Detect which cell encompasses the target text, then output its [X, Y] center coordinate. 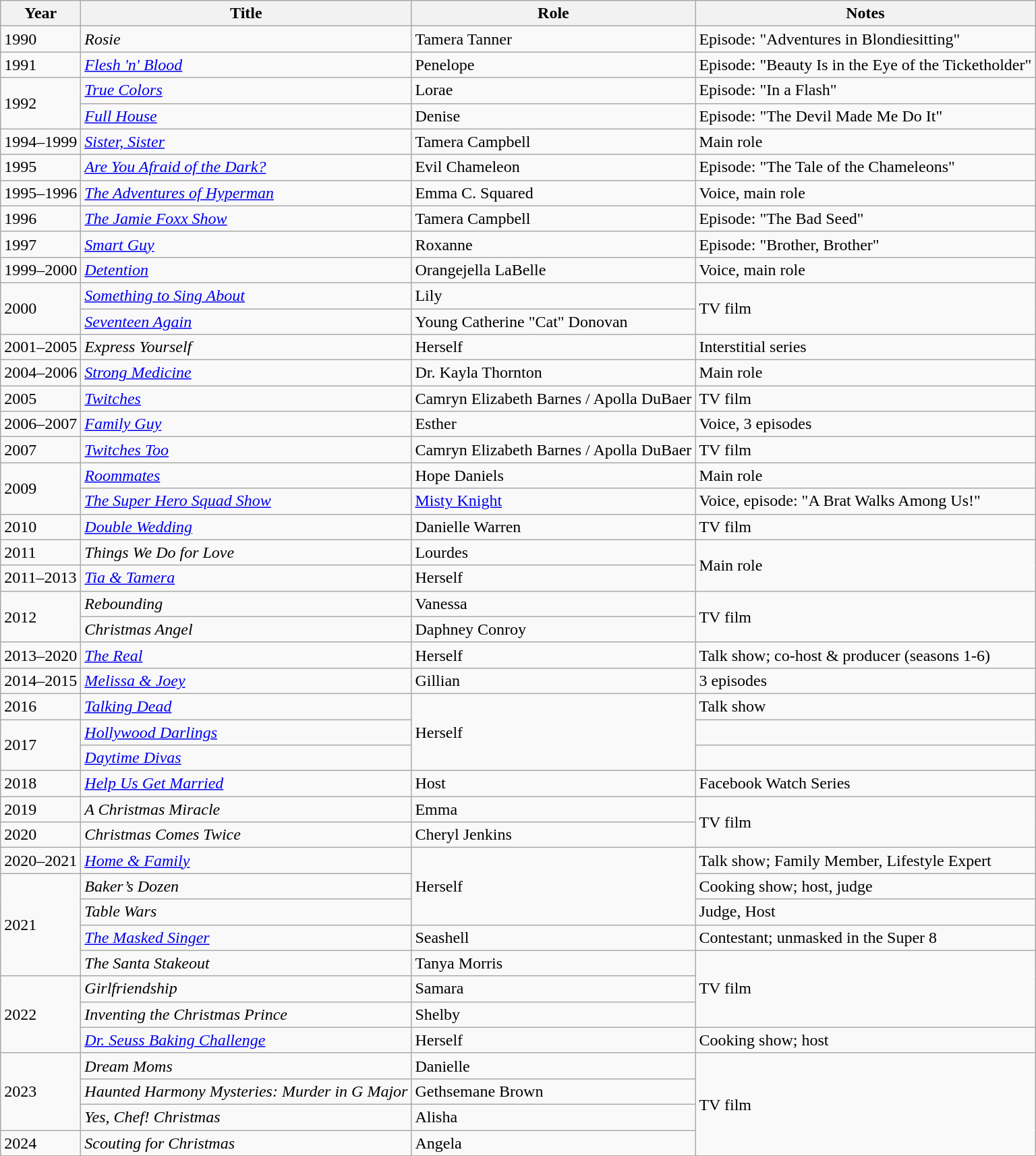
2019 [40, 809]
Help Us Get Married [246, 784]
Hope Daniels [553, 475]
2021 [40, 925]
Host [553, 784]
2010 [40, 527]
Voice, 3 episodes [865, 424]
3 episodes [865, 681]
Smart Guy [246, 244]
2022 [40, 1014]
Home & Family [246, 861]
Shelby [553, 1014]
Samara [553, 989]
Young Catherine "Cat" Donovan [553, 322]
1995 [40, 167]
Cooking show; host, judge [865, 886]
2018 [40, 784]
Cheryl Jenkins [553, 835]
A Christmas Miracle [246, 809]
Dr. Kayla Thornton [553, 373]
Detention [246, 270]
2024 [40, 1143]
Christmas Angel [246, 629]
Melissa & Joey [246, 681]
Role [553, 13]
Tia & Tamera [246, 578]
2013–2020 [40, 655]
Talk show; co-host & producer (seasons 1-6) [865, 655]
Voice, episode: "A Brat Walks Among Us!" [865, 501]
Notes [865, 13]
1997 [40, 244]
Lily [553, 295]
Gethsemane Brown [553, 1091]
1994–1999 [40, 142]
2009 [40, 488]
Daytime Divas [246, 758]
Emma C. Squared [553, 193]
Episode: "Adventures in Blondiesitting" [865, 39]
Danielle Warren [553, 527]
2011 [40, 552]
Gillian [553, 681]
Dr. Seuss Baking Challenge [246, 1040]
Talking Dead [246, 706]
Table Wars [246, 912]
2020 [40, 835]
Cooking show; host [865, 1040]
The Real [246, 655]
The Super Hero Squad Show [246, 501]
2004–2006 [40, 373]
Daphney Conroy [553, 629]
Girlfriendship [246, 989]
Emma [553, 809]
The Adventures of Hyperman [246, 193]
Inventing the Christmas Prince [246, 1014]
2007 [40, 450]
Alisha [553, 1117]
1992 [40, 103]
Episode: "Brother, Brother" [865, 244]
Yes, Chef! Christmas [246, 1117]
Rosie [246, 39]
Scouting for Christmas [246, 1143]
Episode: "The Tale of the Chameleons" [865, 167]
Interstitial series [865, 347]
Danielle [553, 1066]
Christmas Comes Twice [246, 835]
Contestant; unmasked in the Super 8 [865, 937]
Roommates [246, 475]
Things We Do for Love [246, 552]
Sister, Sister [246, 142]
Something to Sing About [246, 295]
2006–2007 [40, 424]
1991 [40, 65]
True Colors [246, 90]
Orangejella LaBelle [553, 270]
Angela [553, 1143]
Tamera Tanner [553, 39]
Baker’s Dozen [246, 886]
1995–1996 [40, 193]
1999–2000 [40, 270]
Vanessa [553, 604]
Evil Chameleon [553, 167]
2011–2013 [40, 578]
2012 [40, 616]
The Santa Stakeout [246, 963]
Tanya Morris [553, 963]
Seventeen Again [246, 322]
2016 [40, 706]
2000 [40, 308]
Lorae [553, 90]
Double Wedding [246, 527]
Family Guy [246, 424]
Episode: "In a Flash" [865, 90]
2014–2015 [40, 681]
Dream Moms [246, 1066]
Are You Afraid of the Dark? [246, 167]
Talk show [865, 706]
Penelope [553, 65]
Flesh 'n' Blood [246, 65]
2017 [40, 745]
Lourdes [553, 552]
Strong Medicine [246, 373]
Esther [553, 424]
Seashell [553, 937]
Episode: "The Devil Made Me Do It" [865, 116]
Title [246, 13]
Full House [246, 116]
The Jamie Foxx Show [246, 219]
Rebounding [246, 604]
1996 [40, 219]
Haunted Harmony Mysteries: Murder in G Major [246, 1091]
2023 [40, 1091]
2005 [40, 399]
Year [40, 13]
Hollywood Darlings [246, 732]
Facebook Watch Series [865, 784]
Twitches Too [246, 450]
Denise [553, 116]
Talk show; Family Member, Lifestyle Expert [865, 861]
Roxanne [553, 244]
The Masked Singer [246, 937]
Misty Knight [553, 501]
1990 [40, 39]
Episode: "Beauty Is in the Eye of the Ticketholder" [865, 65]
Judge, Host [865, 912]
Express Yourself [246, 347]
Twitches [246, 399]
Episode: "The Bad Seed" [865, 219]
2020–2021 [40, 861]
2001–2005 [40, 347]
